From the cell containing the given text, extract its center point as (X, Y) coordinate. 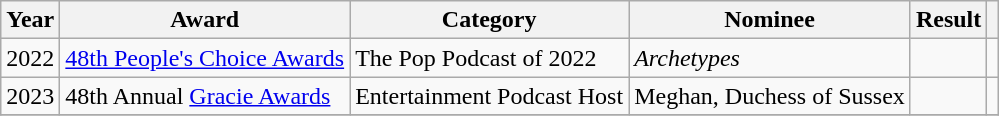
Result (948, 20)
Entertainment Podcast Host (490, 96)
Nominee (770, 20)
48th Annual Gracie Awards (205, 96)
2023 (30, 96)
2022 (30, 58)
Archetypes (770, 58)
Award (205, 20)
Category (490, 20)
Meghan, Duchess of Sussex (770, 96)
48th People's Choice Awards (205, 58)
The Pop Podcast of 2022 (490, 58)
Year (30, 20)
